Search for the cell housing the specified text and yield its [x, y] center coordinate. 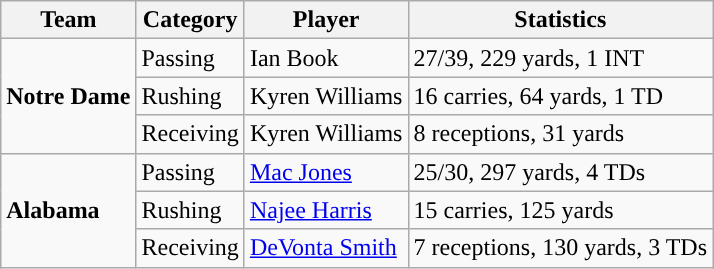
7 receptions, 130 yards, 3 TDs [560, 248]
Notre Dame [68, 96]
15 carries, 125 yards [560, 210]
Najee Harris [326, 210]
8 receptions, 31 yards [560, 134]
Player [326, 20]
Alabama [68, 210]
Team [68, 20]
25/30, 297 yards, 4 TDs [560, 172]
27/39, 229 yards, 1 INT [560, 58]
16 carries, 64 yards, 1 TD [560, 96]
Ian Book [326, 58]
Mac Jones [326, 172]
Category [190, 20]
Statistics [560, 20]
DeVonta Smith [326, 248]
